Search for the cell housing the specified text and yield its [x, y] center coordinate. 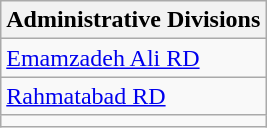
Emamzadeh Ali RD [134, 58]
Rahmatabad RD [134, 96]
Administrative Divisions [134, 20]
